Identify which cell holds the provided text, then report its (X, Y) central coordinate. 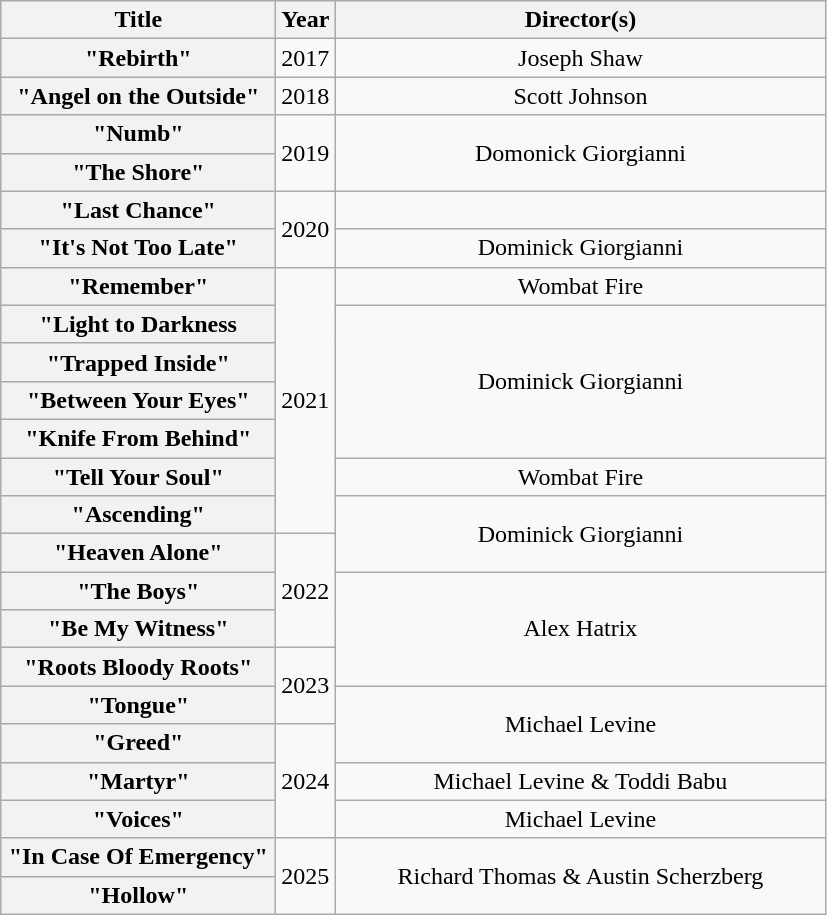
"Light to Darkness (138, 324)
"Remember" (138, 286)
"Martyr" (138, 781)
Year (306, 20)
Director(s) (580, 20)
"Ascending" (138, 515)
2019 (306, 153)
Alex Hatrix (580, 629)
"Last Chance" (138, 210)
"Tongue" (138, 705)
Joseph Shaw (580, 58)
"Rebirth" (138, 58)
"Roots Bloody Roots" (138, 667)
"Voices" (138, 819)
2021 (306, 400)
2023 (306, 686)
"Numb" (138, 134)
"The Boys" (138, 591)
2024 (306, 781)
2020 (306, 229)
Domonick Giorgianni (580, 153)
"Knife From Behind" (138, 438)
"Be My Witness" (138, 629)
"Greed" (138, 743)
"It's Not Too Late" (138, 248)
2017 (306, 58)
"Between Your Eyes" (138, 400)
Title (138, 20)
"Angel on the Outside" (138, 96)
2025 (306, 876)
"Trapped Inside" (138, 362)
"Heaven Alone" (138, 553)
Scott Johnson (580, 96)
"In Case Of Emergency" (138, 857)
Richard Thomas & Austin Scherzberg (580, 876)
"Tell Your Soul" (138, 477)
Michael Levine & Toddi Babu (580, 781)
"Hollow" (138, 895)
2018 (306, 96)
"The Shore" (138, 172)
2022 (306, 591)
